For the text-containing cell, return its midpoint in [X, Y] coordinate format. 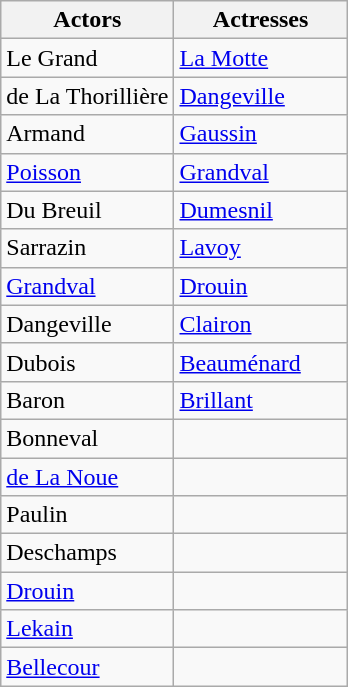
Actresses [260, 20]
Du Breuil [88, 210]
Dumesnil [260, 210]
Clairon [260, 324]
Bonneval [88, 438]
Armand [88, 134]
Actors [88, 20]
Paulin [88, 515]
Brillant [260, 400]
Dubois [88, 362]
de La Thorillière [88, 96]
Beauménard [260, 362]
Lekain [88, 629]
Gaussin [260, 134]
de La Noue [88, 477]
Deschamps [88, 553]
La Motte [260, 58]
Le Grand [88, 58]
Poisson [88, 172]
Sarrazin [88, 248]
Lavoy [260, 248]
Baron [88, 400]
Bellecour [88, 667]
